Pinpoint the cell where the given text exists, returning its (X, Y) midpoint coordinate. 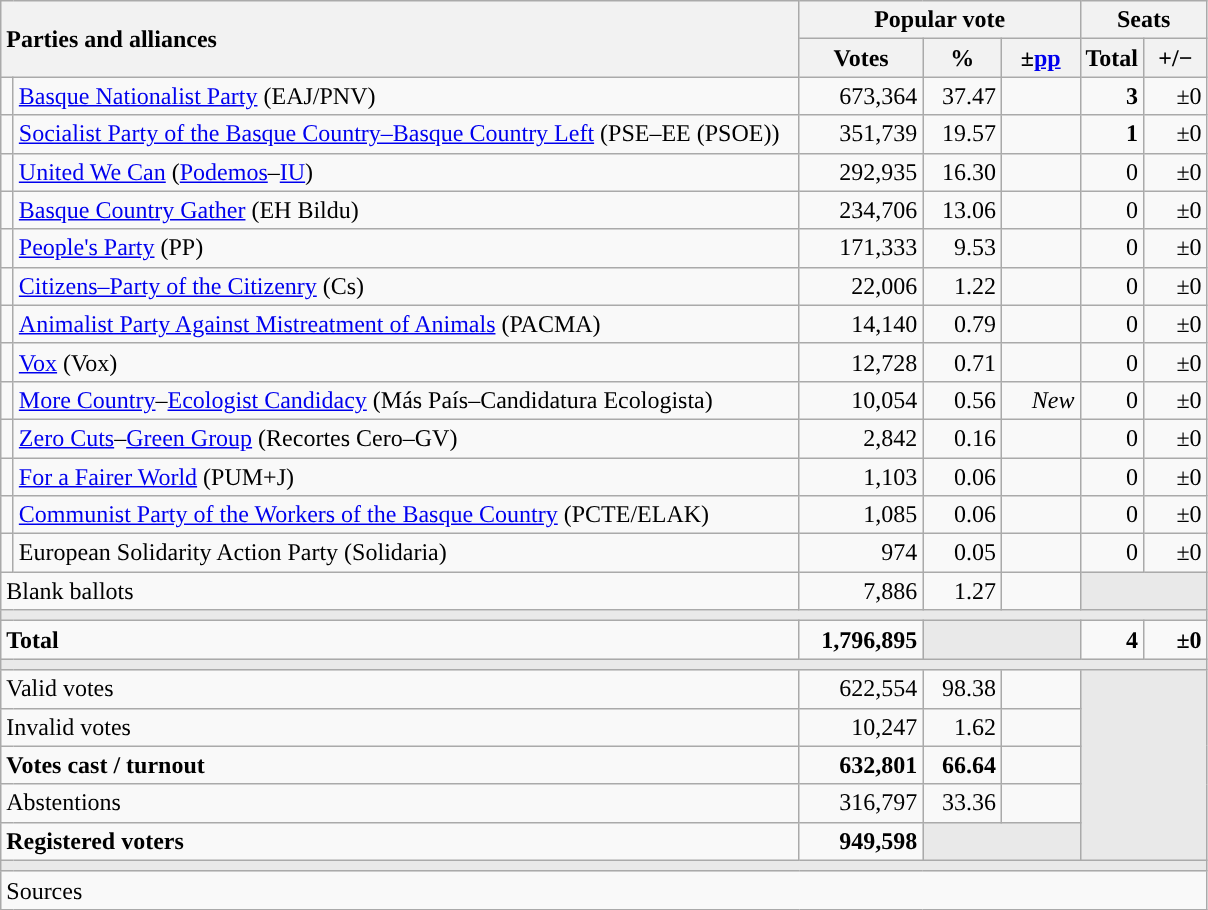
Sources (604, 890)
Abstentions (400, 803)
±pp (1040, 58)
292,935 (861, 172)
Blank ballots (400, 591)
4 (1112, 640)
Votes cast / turnout (400, 765)
Zero Cuts–Green Group (Recortes Cero–GV) (406, 438)
234,706 (861, 210)
1,796,895 (861, 640)
United We Can (Podemos–IU) (406, 172)
+/− (1176, 58)
People's Party (PP) (406, 248)
Invalid votes (400, 727)
632,801 (861, 765)
1,085 (861, 515)
For a Fairer World (PUM+J) (406, 477)
0.71 (962, 362)
More Country–Ecologist Candidacy (Más País–Candidatura Ecologista) (406, 400)
37.47 (962, 96)
1.62 (962, 727)
0.16 (962, 438)
Seats (1144, 20)
7,886 (861, 591)
13.06 (962, 210)
European Solidarity Action Party (Solidaria) (406, 553)
Valid votes (400, 689)
3 (1112, 96)
New (1040, 400)
Citizens–Party of the Citizenry (Cs) (406, 286)
0.56 (962, 400)
2,842 (861, 438)
98.38 (962, 689)
Basque Country Gather (EH Bildu) (406, 210)
974 (861, 553)
351,739 (861, 134)
Popular vote (940, 20)
171,333 (861, 248)
Parties and alliances (400, 39)
1 (1112, 134)
22,006 (861, 286)
9.53 (962, 248)
673,364 (861, 96)
66.64 (962, 765)
Vox (Vox) (406, 362)
949,598 (861, 841)
Socialist Party of the Basque Country–Basque Country Left (PSE–EE (PSOE)) (406, 134)
622,554 (861, 689)
316,797 (861, 803)
10,247 (861, 727)
1,103 (861, 477)
10,054 (861, 400)
12,728 (861, 362)
0.05 (962, 553)
16.30 (962, 172)
Communist Party of the Workers of the Basque Country (PCTE/ELAK) (406, 515)
1.22 (962, 286)
Animalist Party Against Mistreatment of Animals (PACMA) (406, 324)
33.36 (962, 803)
19.57 (962, 134)
Votes (861, 58)
% (962, 58)
0.79 (962, 324)
14,140 (861, 324)
Basque Nationalist Party (EAJ/PNV) (406, 96)
1.27 (962, 591)
Registered voters (400, 841)
